Identify which cell holds the provided text, then report its (X, Y) central coordinate. 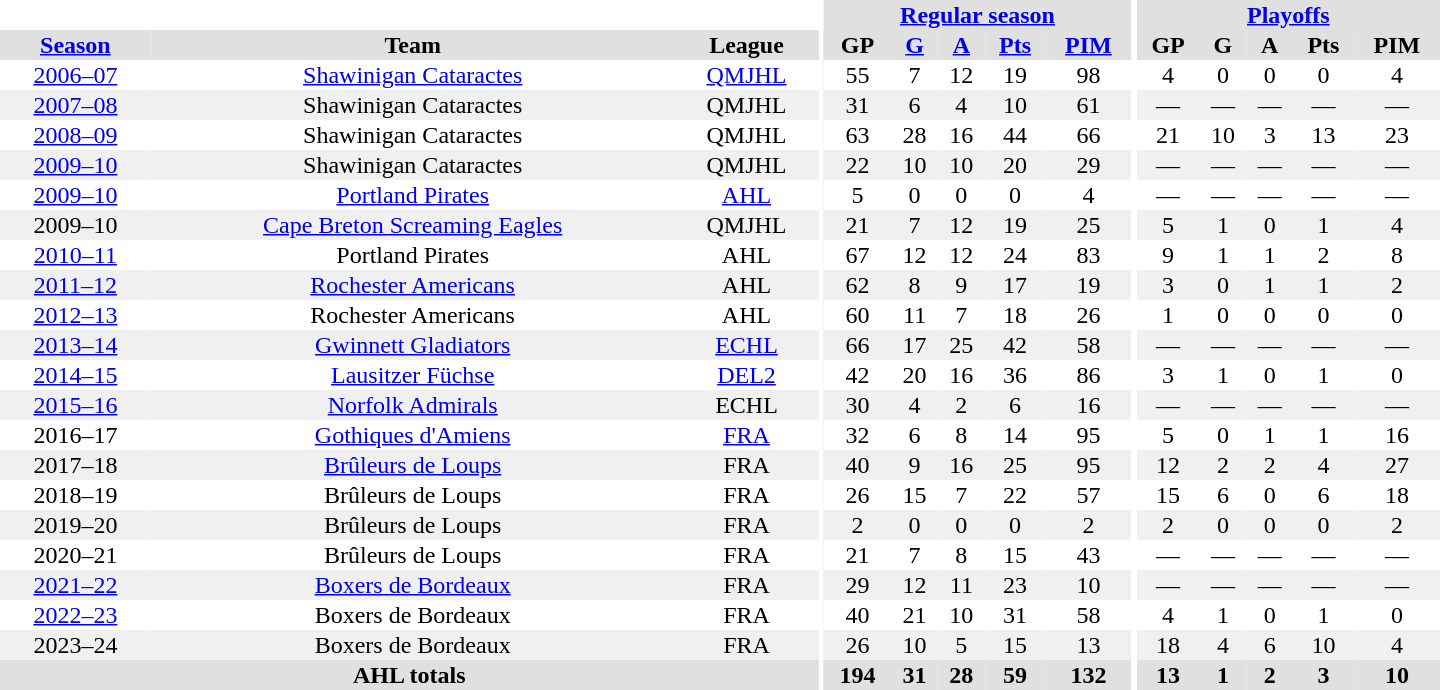
2011–12 (76, 285)
2023–24 (76, 645)
2018–19 (76, 495)
98 (1088, 75)
57 (1088, 495)
Gwinnett Gladiators (413, 345)
Season (76, 45)
62 (858, 285)
2015–16 (76, 405)
2022–23 (76, 615)
2006–07 (76, 75)
61 (1088, 105)
24 (1016, 255)
63 (858, 135)
Norfolk Admirals (413, 405)
86 (1088, 375)
14 (1016, 435)
Lausitzer Füchse (413, 375)
Cape Breton Screaming Eagles (413, 225)
2012–13 (76, 315)
2016–17 (76, 435)
59 (1016, 675)
194 (858, 675)
2008–09 (76, 135)
2013–14 (76, 345)
DEL2 (747, 375)
44 (1016, 135)
Gothiques d'Amiens (413, 435)
Playoffs (1288, 15)
32 (858, 435)
67 (858, 255)
2020–21 (76, 555)
132 (1088, 675)
27 (1397, 465)
2014–15 (76, 375)
2019–20 (76, 525)
League (747, 45)
60 (858, 315)
2010–11 (76, 255)
83 (1088, 255)
2007–08 (76, 105)
Team (413, 45)
55 (858, 75)
30 (858, 405)
2021–22 (76, 585)
43 (1088, 555)
2017–18 (76, 465)
Regular season (978, 15)
AHL totals (409, 675)
36 (1016, 375)
